Find where the given text appears and provide that cell's center as [X, Y] coordinate. 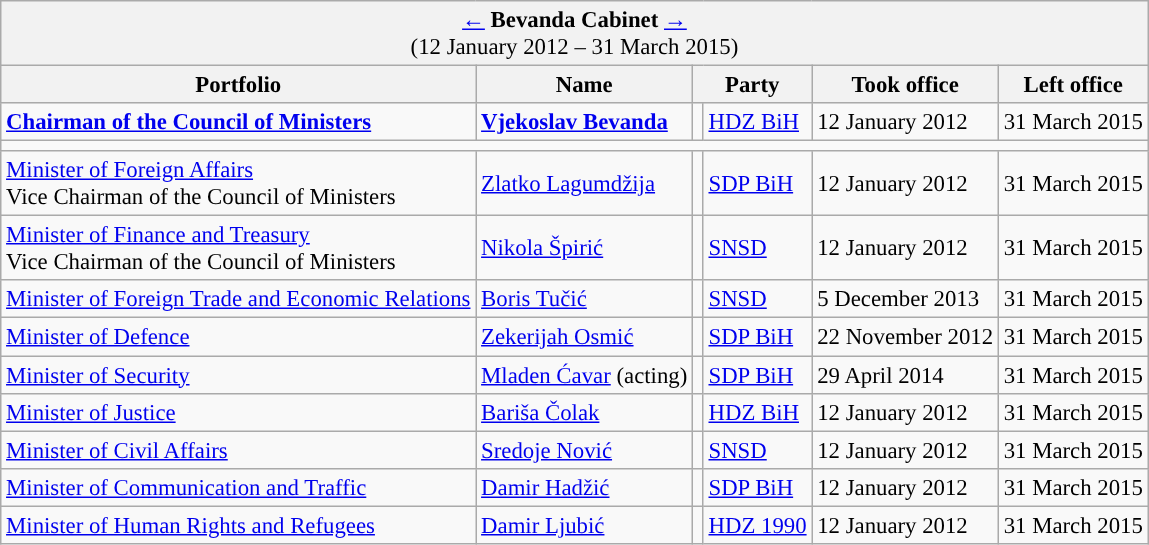
22 November 2012 [905, 337]
Minister of Human Rights and Refugees [238, 525]
Damir Hadžić [584, 487]
Minister of Security [238, 375]
Chairman of the Council of Ministers [238, 122]
5 December 2013 [905, 299]
Minister of Justice [238, 412]
Minister of Finance and Treasury Vice Chairman of the Council of Ministers [238, 248]
Zekerijah Osmić [584, 337]
Minister of Defence [238, 337]
Name [584, 85]
Sredoje Nović [584, 450]
Mladen Ćavar (acting) [584, 375]
Took office [905, 85]
Damir Ljubić [584, 525]
Vjekoslav Bevanda [584, 122]
Zlatko Lagumdžija [584, 184]
Portfolio [238, 85]
Nikola Špirić [584, 248]
Minister of Foreign Trade and Economic Relations [238, 299]
29 April 2014 [905, 375]
Left office [1073, 85]
HDZ 1990 [758, 525]
Bariša Čolak [584, 412]
Party [752, 85]
← Bevanda Cabinet → (12 January 2012 – 31 March 2015) [574, 34]
Minister of Foreign Affairs Vice Chairman of the Council of Ministers [238, 184]
Minister of Civil Affairs [238, 450]
Boris Tučić [584, 299]
Minister of Communication and Traffic [238, 487]
